Identify which cell holds the provided text, then report its [X, Y] central coordinate. 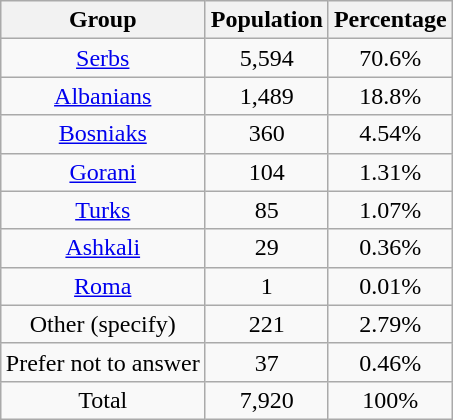
0.46% [390, 362]
Prefer not to answer [102, 362]
1.31% [390, 172]
37 [266, 362]
0.01% [390, 286]
Roma [102, 286]
Albanians [102, 96]
Turks [102, 210]
104 [266, 172]
70.6% [390, 58]
Population [266, 20]
2.79% [390, 324]
7,920 [266, 400]
Serbs [102, 58]
1.07% [390, 210]
Total [102, 400]
Group [102, 20]
100% [390, 400]
Ashkali [102, 248]
Gorani [102, 172]
1,489 [266, 96]
1 [266, 286]
0.36% [390, 248]
5,594 [266, 58]
85 [266, 210]
221 [266, 324]
Other (specify) [102, 324]
4.54% [390, 134]
18.8% [390, 96]
29 [266, 248]
Bosniaks [102, 134]
360 [266, 134]
Percentage [390, 20]
